Capture the cell that displays the provided text and extract its [x, y] central coordinate. 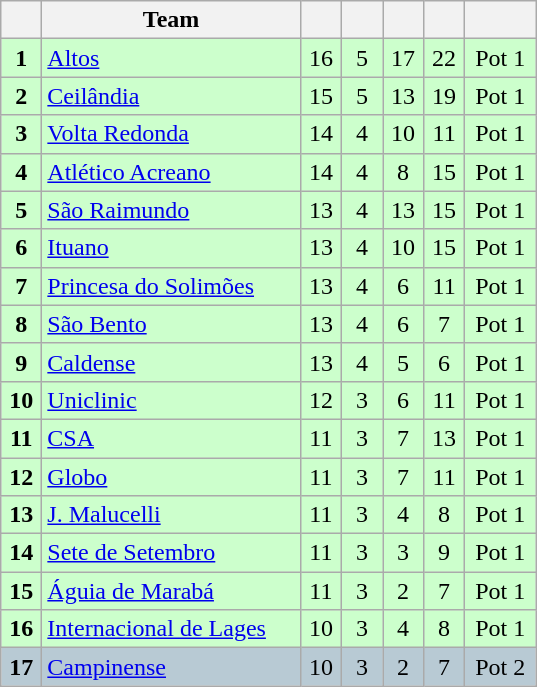
São Bento [172, 324]
Caldense [172, 362]
1 [22, 58]
Águia de Marabá [172, 591]
Globo [172, 477]
Team [172, 20]
CSA [172, 438]
Sete de Setembro [172, 553]
Atlético Acreano [172, 172]
22 [444, 58]
Princesa do Solimões [172, 286]
Ceilândia [172, 96]
São Raimundo [172, 210]
J. Malucelli [172, 515]
Campinense [172, 667]
19 [444, 96]
Uniclinic [172, 400]
Altos [172, 58]
Internacional de Lages [172, 629]
Volta Redonda [172, 134]
Pot 2 [500, 667]
Ituano [172, 248]
